Provide the [x, y] coordinate of the cell's center where the given text is located.  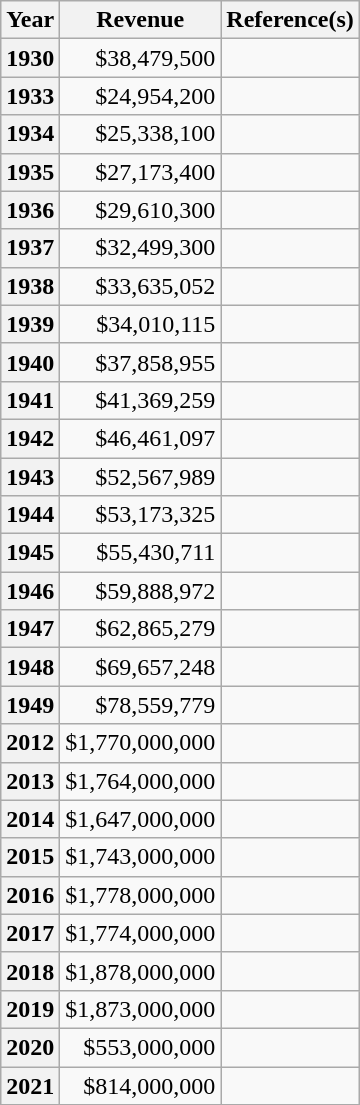
$62,865,279 [140, 629]
1946 [30, 591]
$1,743,000,000 [140, 857]
$69,657,248 [140, 667]
1935 [30, 172]
$55,430,711 [140, 553]
1944 [30, 515]
1938 [30, 286]
$1,778,000,000 [140, 895]
1945 [30, 553]
$32,499,300 [140, 248]
$33,635,052 [140, 286]
1930 [30, 58]
$46,461,097 [140, 438]
$78,559,779 [140, 705]
$29,610,300 [140, 210]
2015 [30, 857]
2020 [30, 1047]
$59,888,972 [140, 591]
2017 [30, 933]
$53,173,325 [140, 515]
$27,173,400 [140, 172]
$1,873,000,000 [140, 1009]
$34,010,115 [140, 324]
Revenue [140, 20]
1948 [30, 667]
$1,774,000,000 [140, 933]
Year [30, 20]
1937 [30, 248]
$24,954,200 [140, 96]
$38,479,500 [140, 58]
$1,764,000,000 [140, 781]
1936 [30, 210]
1933 [30, 96]
$41,369,259 [140, 400]
2021 [30, 1085]
2013 [30, 781]
1941 [30, 400]
$37,858,955 [140, 362]
1934 [30, 134]
$1,770,000,000 [140, 743]
$1,647,000,000 [140, 819]
$52,567,989 [140, 477]
1949 [30, 705]
2016 [30, 895]
$553,000,000 [140, 1047]
2014 [30, 819]
1939 [30, 324]
1942 [30, 438]
Reference(s) [290, 20]
$814,000,000 [140, 1085]
2018 [30, 971]
$25,338,100 [140, 134]
$1,878,000,000 [140, 971]
1943 [30, 477]
1940 [30, 362]
2019 [30, 1009]
2012 [30, 743]
1947 [30, 629]
